Identify which cell holds the provided text, then report its (X, Y) central coordinate. 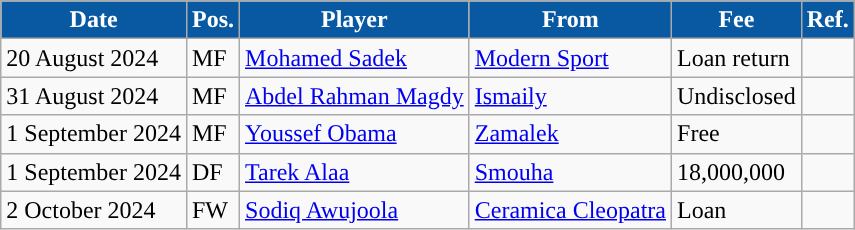
Ceramica Cleopatra (570, 210)
2 October 2024 (94, 210)
FW (212, 210)
Youssef Obama (355, 134)
Abdel Rahman Magdy (355, 96)
Loan (737, 210)
Free (737, 134)
From (570, 20)
Ismaily (570, 96)
Player (355, 20)
DF (212, 172)
Mohamed Sadek (355, 58)
Sodiq Awujoola (355, 210)
Loan return (737, 58)
Smouha (570, 172)
31 August 2024 (94, 96)
Ref. (828, 20)
Pos. (212, 20)
Fee (737, 20)
Date (94, 20)
Modern Sport (570, 58)
Tarek Alaa (355, 172)
20 August 2024 (94, 58)
Zamalek (570, 134)
Undisclosed (737, 96)
18,000,000 (737, 172)
